Extract the [x, y] coordinate from the center of the cell holding the provided text.  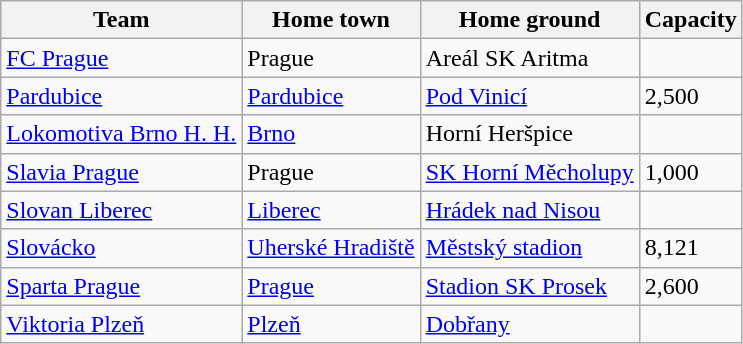
Viktoria Plzeň [122, 324]
1,000 [690, 172]
Slovan Liberec [122, 210]
Sparta Prague [122, 286]
Home ground [530, 20]
Pod Vinicí [530, 96]
SK Horní Měcholupy [530, 172]
Uherské Hradiště [331, 248]
Brno [331, 134]
Liberec [331, 210]
Dobřany [530, 324]
Capacity [690, 20]
Hrádek nad Nisou [530, 210]
Home town [331, 20]
FC Prague [122, 58]
Slavia Prague [122, 172]
Lokomotiva Brno H. H. [122, 134]
Team [122, 20]
Horní Heršpice [530, 134]
2,500 [690, 96]
2,600 [690, 286]
Městský stadion [530, 248]
Slovácko [122, 248]
Plzeň [331, 324]
8,121 [690, 248]
Areál SK Aritma [530, 58]
Stadion SK Prosek [530, 286]
